Capture the cell that displays the provided text and extract its [X, Y] central coordinate. 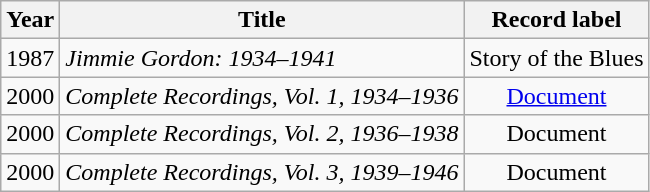
Year [30, 20]
Story of the Blues [556, 58]
Complete Recordings, Vol. 3, 1939–1946 [262, 172]
Title [262, 20]
1987 [30, 58]
Record label [556, 20]
Complete Recordings, Vol. 1, 1934–1936 [262, 96]
Jimmie Gordon: 1934–1941 [262, 58]
Complete Recordings, Vol. 2, 1936–1938 [262, 134]
